Search for the cell housing the specified text and yield its (X, Y) center coordinate. 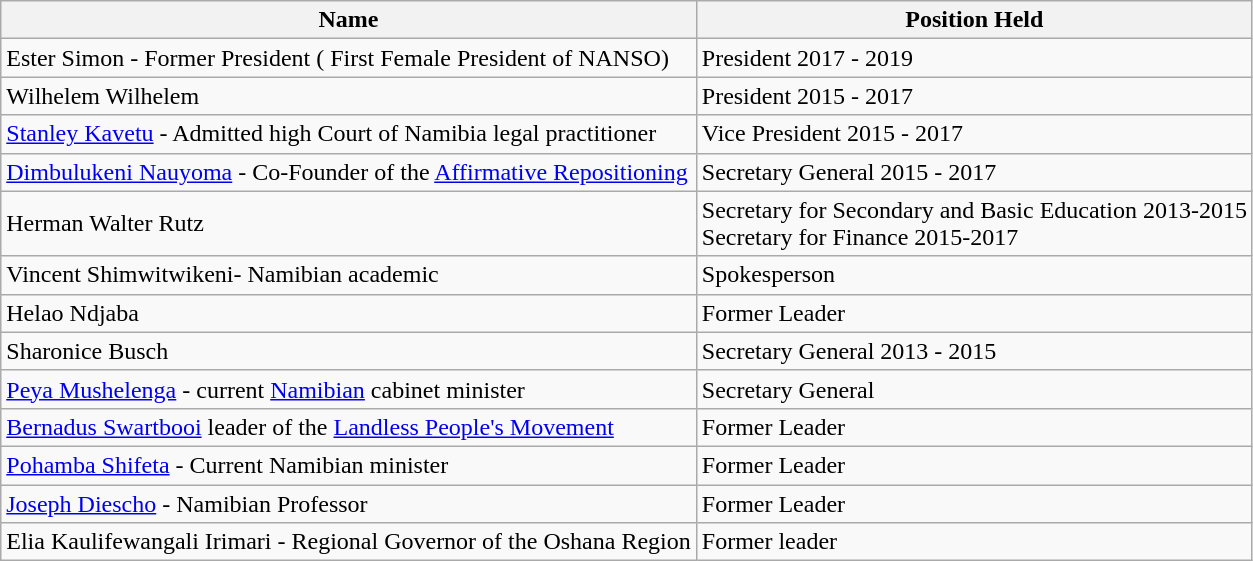
Spokesperson (974, 275)
Helao Ndjaba (349, 313)
Pohamba Shifeta - Current Namibian minister (349, 465)
Wilhelem Wilhelem (349, 96)
Former leader (974, 542)
Ester Simon - Former President ( First Female President of NANSO) (349, 58)
Peya Mushelenga - current Namibian cabinet minister (349, 389)
Sharonice Busch (349, 351)
Position Held (974, 20)
President 2017 - 2019 (974, 58)
Name (349, 20)
Vincent Shimwitwikeni- Namibian academic (349, 275)
Dimbulukeni Nauyoma - Co-Founder of the Affirmative Repositioning (349, 172)
Secretary General 2013 - 2015 (974, 351)
Joseph Diescho - Namibian Professor (349, 503)
Secretary General 2015 - 2017 (974, 172)
Elia Kaulifewangali Irimari - Regional Governor of the Oshana Region (349, 542)
Secretary for Secondary and Basic Education 2013-2015Secretary for Finance 2015-2017 (974, 224)
Vice President 2015 - 2017 (974, 134)
Stanley Kavetu - Admitted high Court of Namibia legal practitioner (349, 134)
Herman Walter Rutz (349, 224)
Secretary General (974, 389)
Bernadus Swartbooi leader of the Landless People's Movement (349, 427)
President 2015 - 2017 (974, 96)
